Extract the (X, Y) coordinate from the center of the cell holding the provided text.  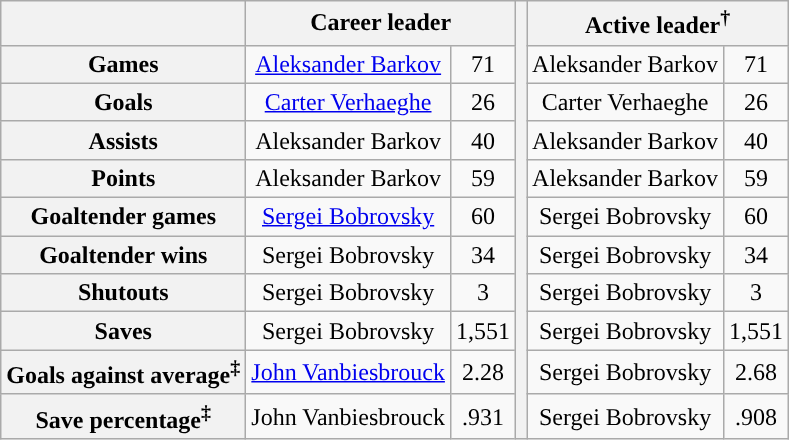
Active leader† (658, 24)
Goals (124, 102)
Save percentage‡ (124, 416)
Games (124, 64)
Shutouts (124, 293)
Goaltender wins (124, 255)
Goals against average‡ (124, 372)
.908 (756, 416)
.931 (482, 416)
Career leader (381, 24)
Goaltender games (124, 217)
2.28 (482, 372)
Saves (124, 331)
Assists (124, 140)
Points (124, 178)
2.68 (756, 372)
